Identify which cell holds the provided text, then report its [x, y] central coordinate. 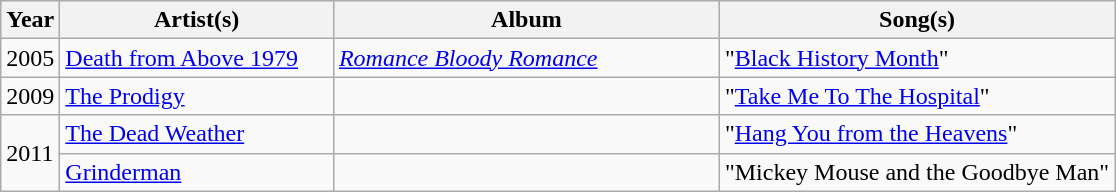
Year [30, 20]
Grinderman [197, 172]
"Take Me To The Hospital" [916, 96]
"Mickey Mouse and the Goodbye Man" [916, 172]
2011 [30, 153]
Album [526, 20]
The Prodigy [197, 96]
Artist(s) [197, 20]
Romance Bloody Romance [526, 58]
Song(s) [916, 20]
2009 [30, 96]
2005 [30, 58]
The Dead Weather [197, 134]
"Hang You from the Heavens" [916, 134]
Death from Above 1979 [197, 58]
"Black History Month" [916, 58]
